Output the (X, Y) coordinate of the center of the cell containing the given text.  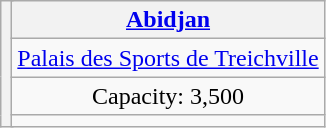
Abidjan (168, 20)
Capacity: 3,500 (168, 96)
Palais des Sports de Treichville (168, 58)
